Search for the cell housing the specified text and yield its (x, y) center coordinate. 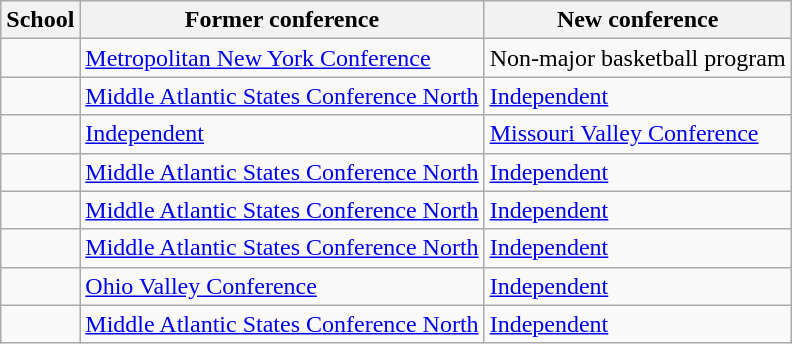
Ohio Valley Conference (282, 286)
Non-major basketball program (638, 58)
Metropolitan New York Conference (282, 58)
Missouri Valley Conference (638, 134)
New conference (638, 20)
School (40, 20)
Former conference (282, 20)
